Capture the cell that displays the provided text and extract its (x, y) central coordinate. 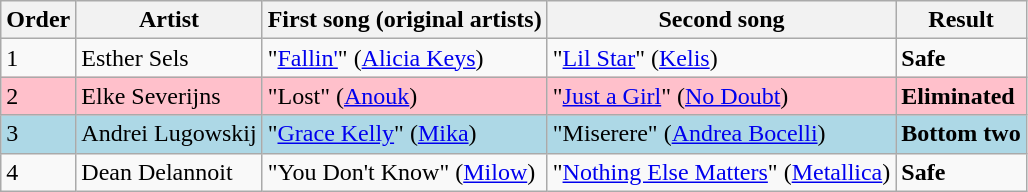
4 (38, 172)
3 (38, 134)
Eliminated (961, 96)
Order (38, 20)
1 (38, 58)
"Nothing Else Matters" (Metallica) (722, 172)
"Miserere" (Andrea Bocelli) (722, 134)
Result (961, 20)
"Lil Star" (Kelis) (722, 58)
Esther Sels (169, 58)
2 (38, 96)
First song (original artists) (404, 20)
Bottom two (961, 134)
"You Don't Know" (Milow) (404, 172)
"Lost" (Anouk) (404, 96)
Dean Delannoit (169, 172)
Second song (722, 20)
Andrei Lugowskij (169, 134)
"Just a Girl" (No Doubt) (722, 96)
Artist (169, 20)
"Fallin'" (Alicia Keys) (404, 58)
"Grace Kelly" (Mika) (404, 134)
Elke Severijns (169, 96)
